From the cell containing the given text, extract its center point as (X, Y) coordinate. 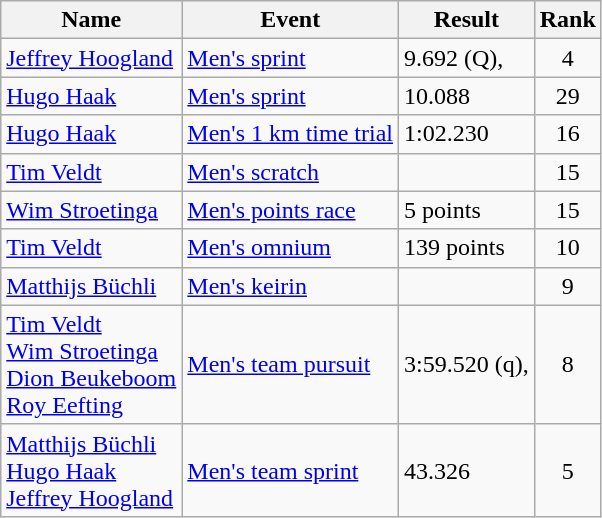
Rank (568, 20)
Men's scratch (290, 172)
5 (568, 470)
139 points (467, 248)
Men's keirin (290, 286)
4 (568, 58)
Name (92, 20)
Men's team sprint (290, 470)
Wim Stroetinga (92, 210)
Event (290, 20)
Men's 1 km time trial (290, 134)
1:02.230 (467, 134)
10 (568, 248)
43.326 (467, 470)
29 (568, 96)
16 (568, 134)
10.088 (467, 96)
5 points (467, 210)
Men's team pursuit (290, 364)
Matthijs Büchli (92, 286)
Tim VeldtWim StroetingaDion BeukeboomRoy Eefting (92, 364)
3:59.520 (q), (467, 364)
9.692 (Q), (467, 58)
Jeffrey Hoogland (92, 58)
8 (568, 364)
Men's points race (290, 210)
9 (568, 286)
Matthijs BüchliHugo HaakJeffrey Hoogland (92, 470)
Result (467, 20)
Men's omnium (290, 248)
